Identify which cell holds the provided text, then report its (X, Y) central coordinate. 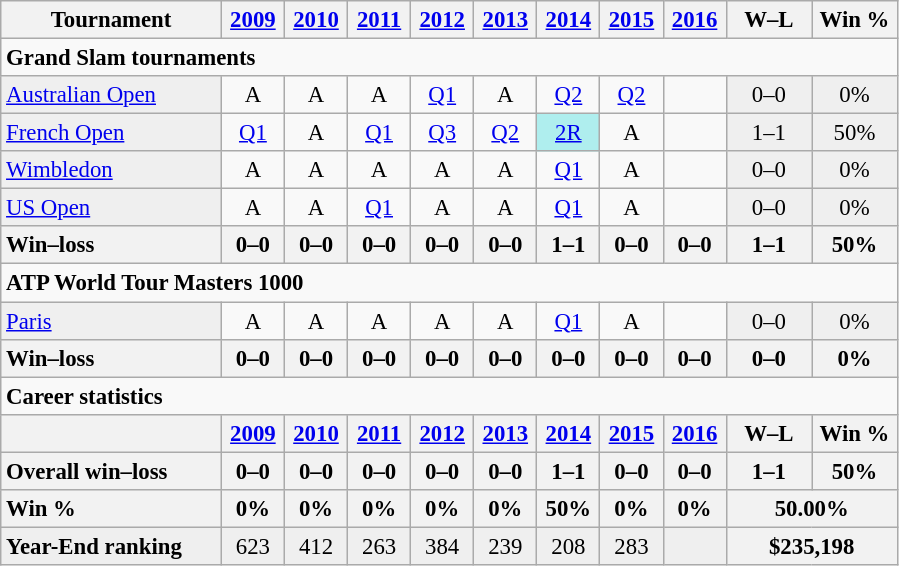
Australian Open (112, 95)
$235,198 (812, 546)
2R (568, 133)
283 (632, 546)
Career statistics (450, 396)
Grand Slam tournaments (450, 58)
US Open (112, 208)
French Open (112, 133)
ATP World Tour Masters 1000 (450, 283)
384 (442, 546)
Tournament (112, 20)
Overall win–loss (112, 471)
50.00% (812, 509)
Wimbledon (112, 170)
263 (380, 546)
208 (568, 546)
412 (316, 546)
Year-End ranking (112, 546)
Q3 (442, 133)
623 (252, 546)
239 (506, 546)
Paris (112, 321)
